Identify which cell holds the provided text, then report its [x, y] central coordinate. 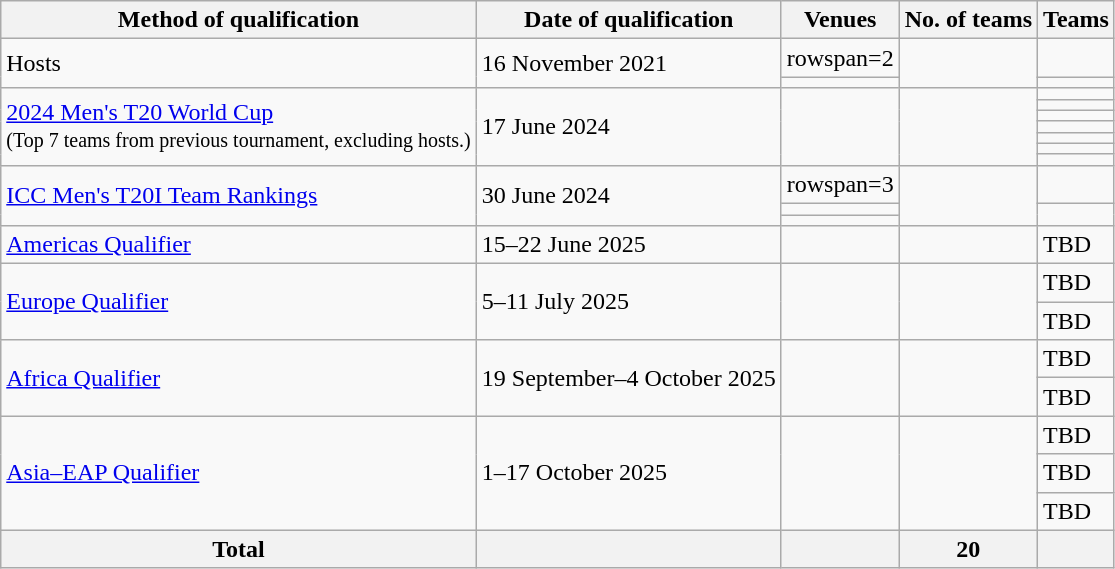
No. of teams [968, 20]
Method of qualification [239, 20]
Europe Qualifier [239, 302]
30 June 2024 [628, 195]
rowspan=2 [840, 58]
1–17 October 2025 [628, 473]
Asia–EAP Qualifier [239, 473]
17 June 2024 [628, 126]
Date of qualification [628, 20]
Total [239, 549]
Teams [1076, 20]
20 [968, 549]
16 November 2021 [628, 64]
5–11 July 2025 [628, 302]
Hosts [239, 64]
Americas Qualifier [239, 245]
Africa Qualifier [239, 378]
Venues [840, 20]
ICC Men's T20I Team Rankings [239, 195]
2024 Men's T20 World Cup(Top 7 teams from previous tournament, excluding hosts.) [239, 126]
rowspan=3 [840, 184]
15–22 June 2025 [628, 245]
19 September–4 October 2025 [628, 378]
